Pinpoint the cell where the given text exists, returning its (x, y) midpoint coordinate. 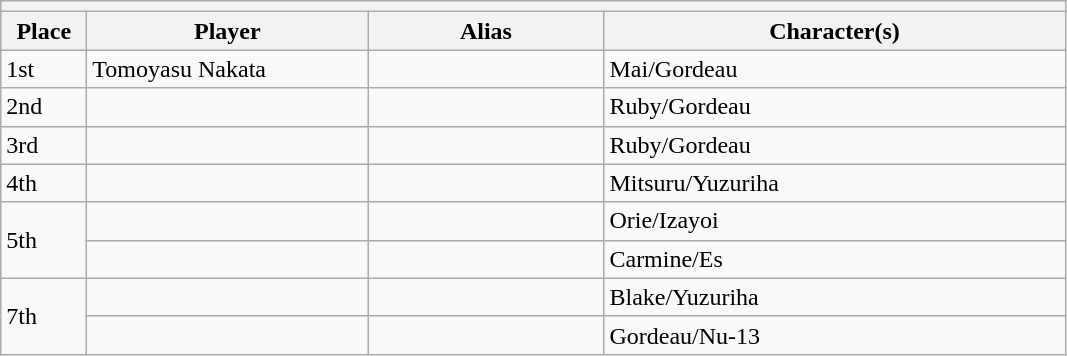
Gordeau/Nu-13 (834, 335)
2nd (44, 107)
3rd (44, 145)
7th (44, 316)
Place (44, 31)
1st (44, 69)
Carmine/Es (834, 259)
Alias (486, 31)
Orie/Izayoi (834, 221)
5th (44, 240)
Mitsuru/Yuzuriha (834, 183)
Blake/Yuzuriha (834, 297)
Tomoyasu Nakata (228, 69)
Player (228, 31)
Character(s) (834, 31)
Mai/Gordeau (834, 69)
4th (44, 183)
